For the text-containing cell, return its midpoint in [x, y] coordinate format. 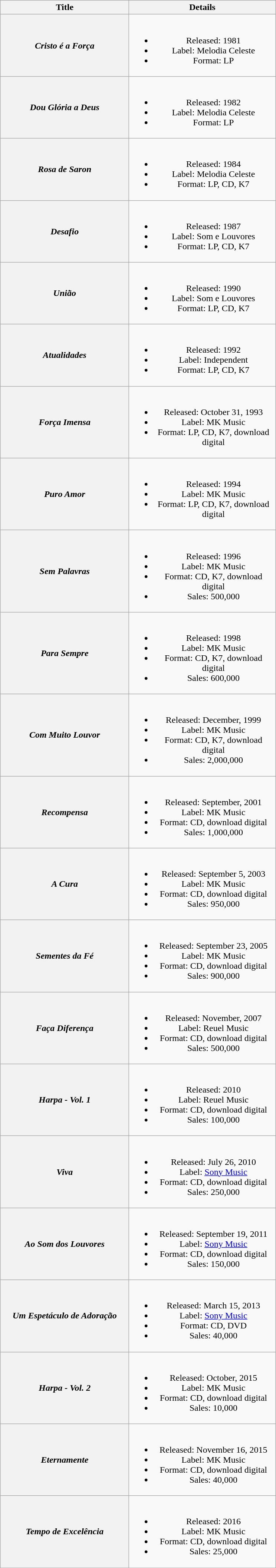
Released: September 19, 2011Label: Sony MusicFormat: CD, download digitalSales: 150,000 [203, 1244]
Released: 1982Label: Melodia CelesteFormat: LP [203, 108]
Viva [65, 1172]
Released: 1987Label: Som e LouvoresFormat: LP, CD, K7 [203, 231]
Eternamente [65, 1460]
Released: 1998Label: MK MusicFormat: CD, K7, download digitalSales: 600,000 [203, 653]
Dou Glória a Deus [65, 108]
Harpa - Vol. 1 [65, 1100]
Com Muito Louvor [65, 735]
Released: September 5, 2003Label: MK MusicFormat: CD, download digitalSales: 950,000 [203, 884]
Released: 1990Label: Som e LouvoresFormat: LP, CD, K7 [203, 293]
Details [203, 7]
Released: 2016Label: MK MusicFormat: CD, download digitalSales: 25,000 [203, 1532]
Released: December, 1999Label: MK MusicFormat: CD, K7, download digitalSales: 2,000,000 [203, 735]
A Cura [65, 884]
Recompensa [65, 812]
Faça Diferença [65, 1028]
União [65, 293]
Released: 1984Label: Melodia CelesteFormat: LP, CD, K7 [203, 169]
Title [65, 7]
Released: 2010Label: Reuel MusicFormat: CD, download digitalSales: 100,000 [203, 1100]
Ao Som dos Louvores [65, 1244]
Para Sempre [65, 653]
Released: 1981Label: Melodia CelesteFormat: LP [203, 45]
Released: October 31, 1993Label: MK MusicFormat: LP, CD, K7, download digital [203, 422]
Sementes da Fé [65, 956]
Um Espetáculo de Adoração [65, 1316]
Released: March 15, 2013Label: Sony MusicFormat: CD, DVDSales: 40,000 [203, 1316]
Tempo de Excelência [65, 1532]
Released: 1994Label: MK MusicFormat: LP, CD, K7, download digital [203, 494]
Released: November 16, 2015Label: MK MusicFormat: CD, download digitalSales: 40,000 [203, 1460]
Released: September, 2001Label: MK MusicFormat: CD, download digitalSales: 1,000,000 [203, 812]
Released: 1992Label: IndependentFormat: LP, CD, K7 [203, 355]
Puro Amor [65, 494]
Released: September 23, 2005Label: MK MusicFormat: CD, download digitalSales: 900,000 [203, 956]
Released: October, 2015Label: MK MusicFormat: CD, download digitalSales: 10,000 [203, 1388]
Atualidades [65, 355]
Força Imensa [65, 422]
Released: July 26, 2010Label: Sony MusicFormat: CD, download digitalSales: 250,000 [203, 1172]
Desafio [65, 231]
Sem Palavras [65, 571]
Harpa - Vol. 2 [65, 1388]
Cristo é a Força [65, 45]
Rosa de Saron [65, 169]
Released: 1996Label: MK MusicFormat: CD, K7, download digitalSales: 500,000 [203, 571]
Released: November, 2007Label: Reuel MusicFormat: CD, download digitalSales: 500,000 [203, 1028]
